Locate the cell with the specified text and output its [x, y] center coordinate. 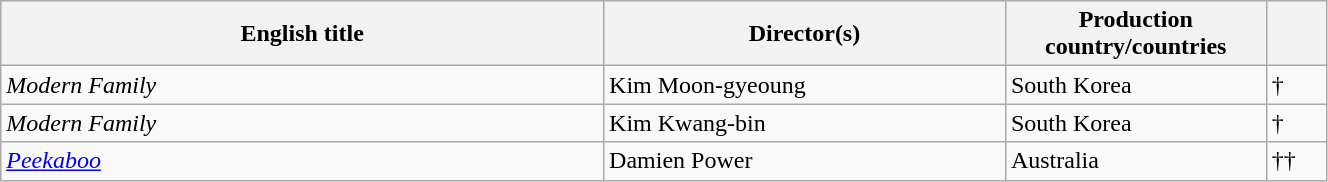
Director(s) [805, 34]
Peekaboo [302, 161]
Kim Moon-gyeoung [805, 85]
English title [302, 34]
Damien Power [805, 161]
Australia [1136, 161]
Production country/countries [1136, 34]
†† [1296, 161]
Kim Kwang-bin [805, 123]
